Locate the cell with the specified text and output its [x, y] center coordinate. 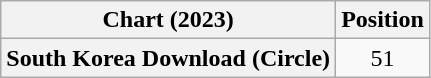
South Korea Download (Circle) [168, 58]
51 [383, 58]
Position [383, 20]
Chart (2023) [168, 20]
